Identify which cell holds the provided text, then report its [x, y] central coordinate. 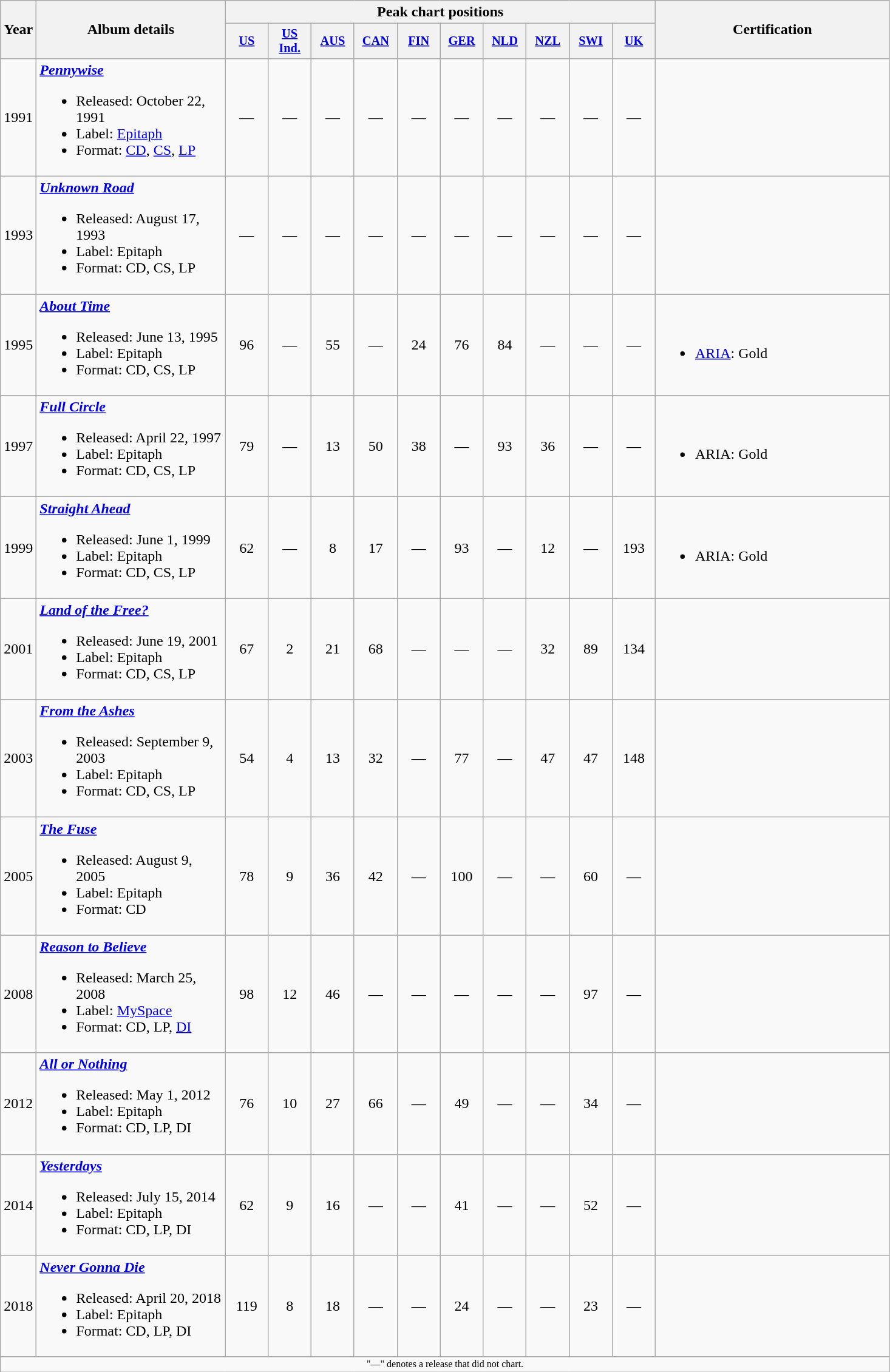
134 [634, 649]
193 [634, 547]
34 [591, 1103]
1993 [18, 235]
Unknown RoadReleased: August 17, 1993Label: EpitaphFormat: CD, CS, LP [131, 235]
US [246, 41]
2003 [18, 759]
16 [333, 1205]
FIN [419, 41]
All or NothingReleased: May 1, 2012Label: EpitaphFormat: CD, LP, DI [131, 1103]
55 [333, 345]
Peak chart positions [441, 12]
4 [290, 759]
About TimeReleased: June 13, 1995Label: EpitaphFormat: CD, CS, LP [131, 345]
USInd. [290, 41]
2012 [18, 1103]
Album details [131, 30]
UK [634, 41]
2014 [18, 1205]
46 [333, 994]
98 [246, 994]
Land of the Free?Released: June 19, 2001Label: EpitaphFormat: CD, CS, LP [131, 649]
Never Gonna DieReleased: April 20, 2018Label: EpitaphFormat: CD, LP, DI [131, 1306]
89 [591, 649]
54 [246, 759]
97 [591, 994]
1999 [18, 547]
YesterdaysReleased: July 15, 2014Label: EpitaphFormat: CD, LP, DI [131, 1205]
38 [419, 447]
Full CircleReleased: April 22, 1997Label: EpitaphFormat: CD, CS, LP [131, 447]
NLD [505, 41]
68 [375, 649]
From the AshesReleased: September 9, 2003Label: EpitaphFormat: CD, CS, LP [131, 759]
Certification [772, 30]
23 [591, 1306]
66 [375, 1103]
67 [246, 649]
84 [505, 345]
1995 [18, 345]
49 [461, 1103]
60 [591, 876]
CAN [375, 41]
2005 [18, 876]
50 [375, 447]
52 [591, 1205]
41 [461, 1205]
79 [246, 447]
27 [333, 1103]
NZL [548, 41]
GER [461, 41]
Year [18, 30]
10 [290, 1103]
96 [246, 345]
100 [461, 876]
AUS [333, 41]
SWI [591, 41]
1991 [18, 117]
119 [246, 1306]
PennywiseReleased: October 22, 1991Label: EpitaphFormat: CD, CS, LP [131, 117]
17 [375, 547]
2018 [18, 1306]
The FuseReleased: August 9, 2005Label: EpitaphFormat: CD [131, 876]
"—" denotes a release that did not chart. [446, 1364]
Straight AheadReleased: June 1, 1999Label: EpitaphFormat: CD, CS, LP [131, 547]
148 [634, 759]
42 [375, 876]
1997 [18, 447]
21 [333, 649]
2 [290, 649]
2001 [18, 649]
18 [333, 1306]
77 [461, 759]
2008 [18, 994]
Reason to BelieveReleased: March 25, 2008Label: MySpaceFormat: CD, LP, DI [131, 994]
78 [246, 876]
